From the cell containing the given text, extract its center point as (x, y) coordinate. 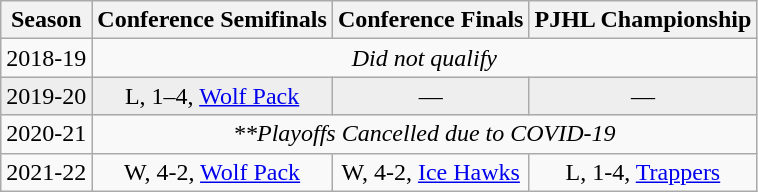
Did not qualify (424, 58)
L, 1–4, Wolf Pack (212, 96)
PJHL Championship (643, 20)
2019-20 (46, 96)
Season (46, 20)
L, 1-4, Trappers (643, 172)
2021-22 (46, 172)
2018-19 (46, 58)
Conference Finals (430, 20)
W, 4-2, Wolf Pack (212, 172)
Conference Semifinals (212, 20)
2020-21 (46, 134)
W, 4-2, Ice Hawks (430, 172)
**Playoffs Cancelled due to COVID-19 (424, 134)
